Detect which cell encompasses the target text, then output its [X, Y] center coordinate. 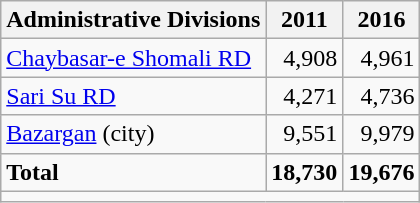
Total [134, 172]
Chaybasar-e Shomali RD [134, 58]
4,271 [304, 96]
2016 [382, 20]
9,551 [304, 134]
Administrative Divisions [134, 20]
2011 [304, 20]
Sari Su RD [134, 96]
19,676 [382, 172]
4,736 [382, 96]
9,979 [382, 134]
4,908 [304, 58]
18,730 [304, 172]
4,961 [382, 58]
Bazargan (city) [134, 134]
